Scan for the cell matching the given text and deliver its [x, y] coordinate at center. 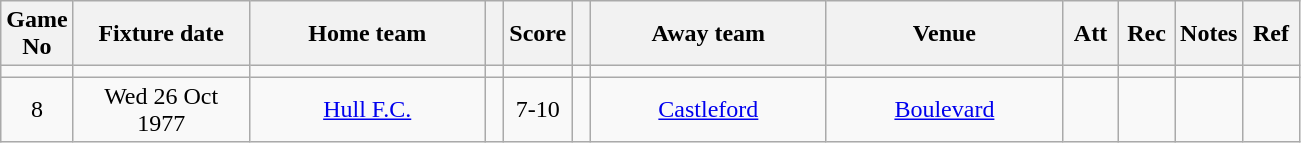
Boulevard [944, 110]
Fixture date [161, 34]
Home team [367, 34]
8 [37, 110]
Rec [1147, 34]
Att [1090, 34]
Wed 26 Oct 1977 [161, 110]
Game No [37, 34]
Castleford [708, 110]
Score [538, 34]
Ref [1271, 34]
Venue [944, 34]
Notes [1209, 34]
Away team [708, 34]
Hull F.C. [367, 110]
7-10 [538, 110]
